Identify which cell holds the provided text, then report its (X, Y) central coordinate. 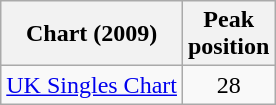
Chart (2009) (92, 34)
UK Singles Chart (92, 85)
28 (228, 85)
Peakposition (228, 34)
